Find where the given text appears and provide that cell's center as (x, y) coordinate. 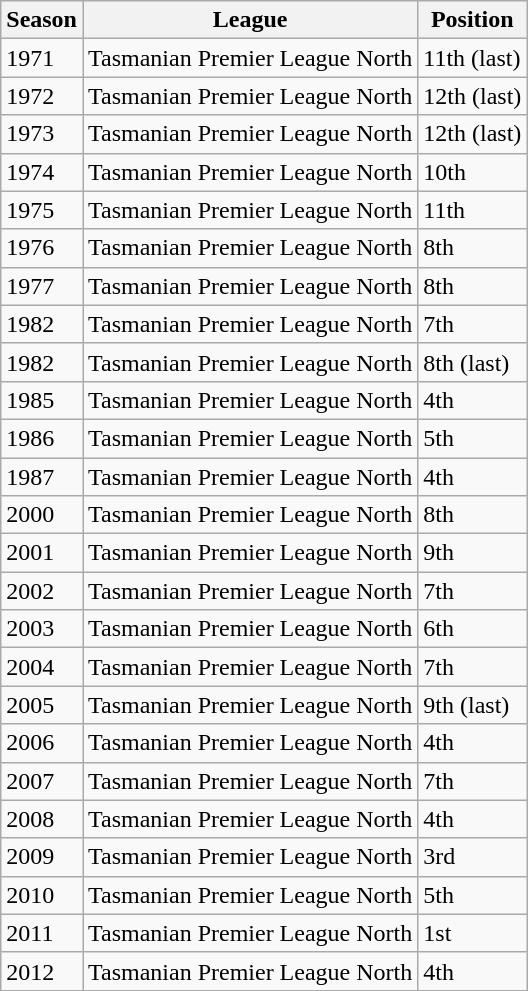
9th (last) (472, 705)
1976 (42, 248)
1973 (42, 134)
2002 (42, 591)
1974 (42, 172)
11th (last) (472, 58)
2003 (42, 629)
1972 (42, 96)
2000 (42, 515)
2001 (42, 553)
1977 (42, 286)
2005 (42, 705)
2009 (42, 857)
Season (42, 20)
1975 (42, 210)
2006 (42, 743)
1986 (42, 438)
Position (472, 20)
3rd (472, 857)
1st (472, 933)
2004 (42, 667)
1987 (42, 477)
2007 (42, 781)
2010 (42, 895)
2008 (42, 819)
10th (472, 172)
League (250, 20)
1985 (42, 400)
2011 (42, 933)
2012 (42, 971)
11th (472, 210)
8th (last) (472, 362)
9th (472, 553)
1971 (42, 58)
6th (472, 629)
